Extract the (X, Y) coordinate from the center of the cell holding the provided text.  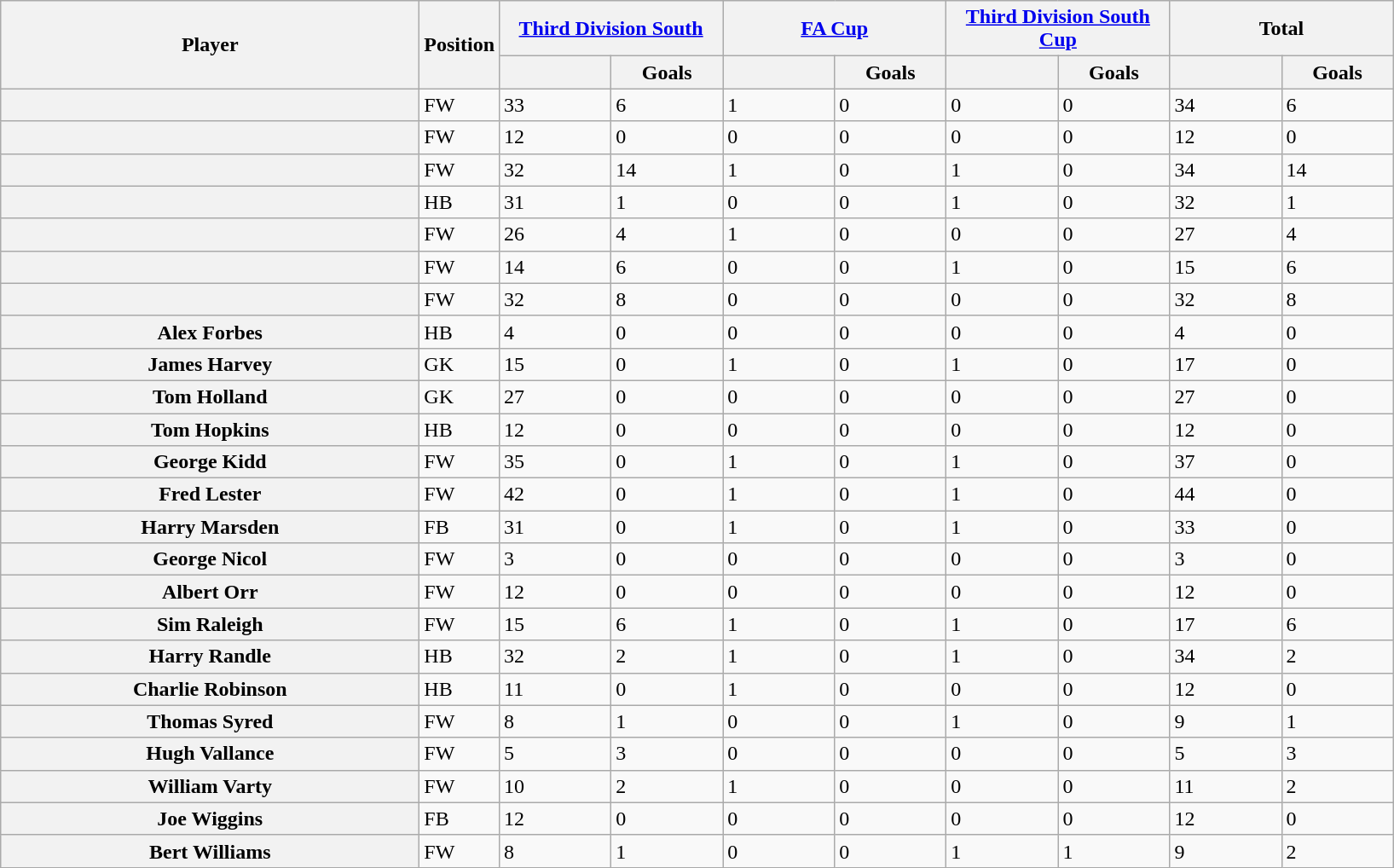
Albert Orr (210, 592)
42 (556, 495)
Third Division South Cup (1058, 29)
Player (210, 44)
Tom Hopkins (210, 429)
James Harvey (210, 364)
Bert Williams (210, 851)
37 (1226, 462)
Harry Randle (210, 657)
10 (556, 786)
Thomas Syred (210, 721)
Sim Raleigh (210, 624)
Total (1281, 29)
William Varty (210, 786)
FA Cup (835, 29)
Alex Forbes (210, 332)
Tom Holland (210, 396)
Joe Wiggins (210, 819)
Position (460, 44)
44 (1226, 495)
Third Division South (611, 29)
Harry Marsden (210, 527)
35 (556, 462)
Hugh Vallance (210, 754)
26 (556, 234)
Charlie Robinson (210, 689)
George Kidd (210, 462)
George Nicol (210, 559)
Fred Lester (210, 495)
